Scan for the cell matching the given text and deliver its [x, y] coordinate at center. 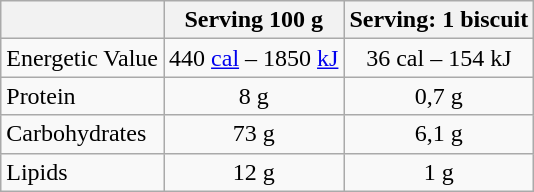
Serving 100 g [254, 20]
73 g [254, 134]
36 cal – 154 kJ [439, 58]
Lipids [82, 172]
8 g [254, 96]
Protein [82, 96]
6,1 g [439, 134]
440 cal – 1850 kJ [254, 58]
0,7 g [439, 96]
1 g [439, 172]
Serving: 1 biscuit [439, 20]
12 g [254, 172]
Energetic Value [82, 58]
Carbohydrates [82, 134]
